Pinpoint the cell where the given text exists, returning its (x, y) midpoint coordinate. 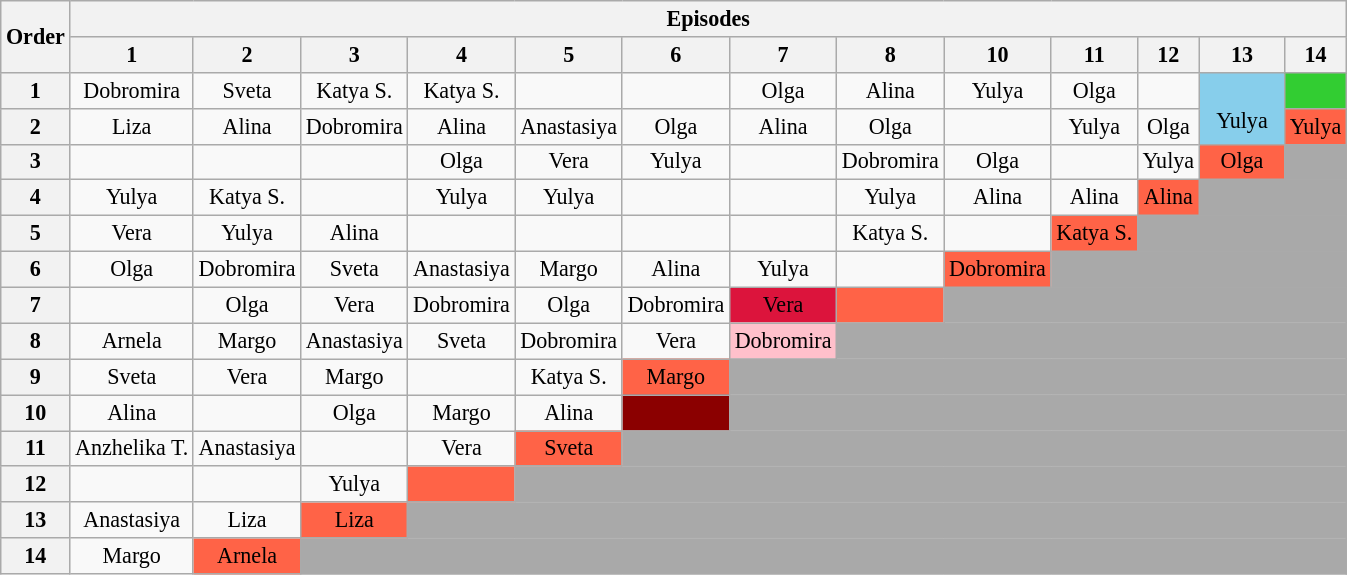
Episodes (708, 18)
9 (36, 377)
Order (36, 36)
Anzhelika T. (132, 448)
